Determine the (x, y) coordinate at the center of the cell enclosing the given text.  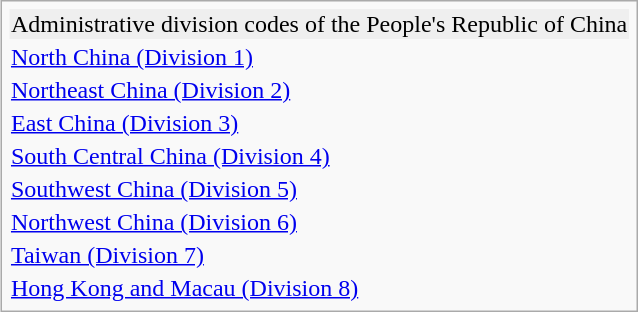
Southwest China (Division 5) (318, 189)
Northeast China (Division 2) (318, 90)
East China (Division 3) (318, 123)
South Central China (Division 4) (318, 156)
Administrative division codes of the People's Republic of China (318, 24)
Northwest China (Division 6) (318, 222)
Taiwan (Division 7) (318, 255)
Hong Kong and Macau (Division 8) (318, 288)
North China (Division 1) (318, 57)
